Output the (x, y) coordinate of the center of the cell containing the given text.  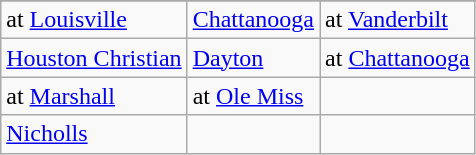
at Louisville (94, 20)
at Chattanooga (398, 58)
Houston Christian (94, 58)
Nicholls (94, 134)
Chattanooga (253, 20)
at Vanderbilt (398, 20)
Dayton (253, 58)
at Ole Miss (253, 96)
at Marshall (94, 96)
